Output the (x, y) coordinate of the center of the cell containing the given text.  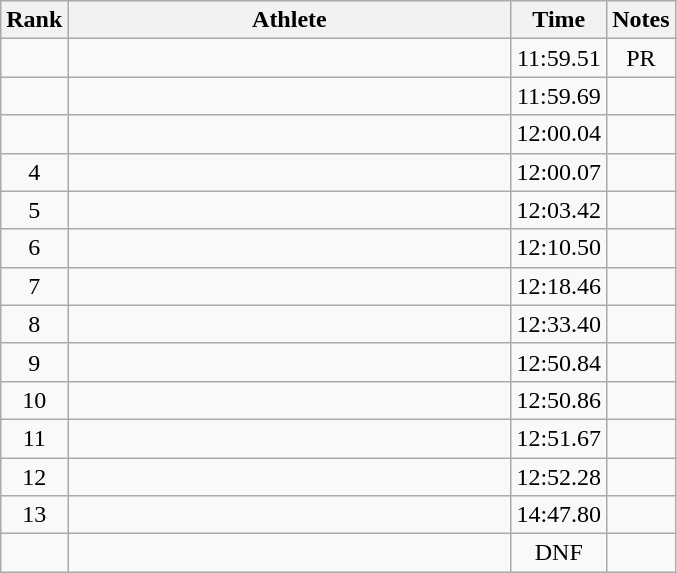
12:50.84 (559, 362)
12:10.50 (559, 248)
DNF (559, 553)
9 (34, 362)
12:18.46 (559, 286)
12:33.40 (559, 324)
10 (34, 400)
11 (34, 438)
14:47.80 (559, 515)
11:59.51 (559, 58)
6 (34, 248)
12:00.04 (559, 134)
8 (34, 324)
12:03.42 (559, 210)
Athlete (290, 20)
12:51.67 (559, 438)
7 (34, 286)
11:59.69 (559, 96)
Rank (34, 20)
12:52.28 (559, 477)
4 (34, 172)
Time (559, 20)
12 (34, 477)
Notes (641, 20)
PR (641, 58)
13 (34, 515)
5 (34, 210)
12:00.07 (559, 172)
12:50.86 (559, 400)
